Locate the cell with the specified text and output its [x, y] center coordinate. 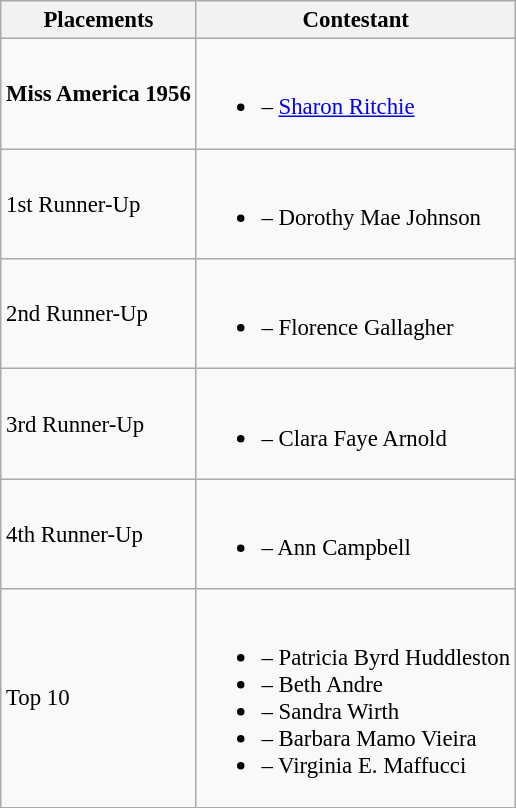
2nd Runner-Up [98, 314]
Placements [98, 20]
– Clara Faye Arnold [356, 424]
1st Runner-Up [98, 204]
– Sharon Ritchie [356, 94]
3rd Runner-Up [98, 424]
– Ann Campbell [356, 534]
– Florence Gallagher [356, 314]
4th Runner-Up [98, 534]
Miss America 1956 [98, 94]
– Dorothy Mae Johnson [356, 204]
Top 10 [98, 698]
– Patricia Byrd Huddleston – Beth Andre – Sandra Wirth – Barbara Mamo Vieira – Virginia E. Maffucci [356, 698]
Contestant [356, 20]
